Output the [X, Y] coordinate of the center of the cell containing the given text.  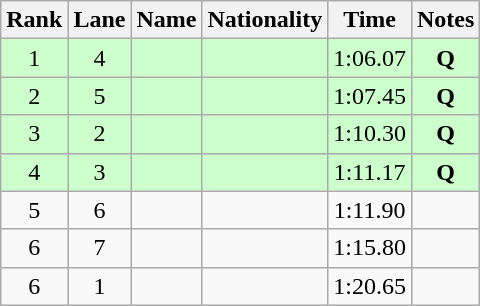
Notes [445, 20]
Nationality [265, 20]
1:11.17 [370, 172]
1:07.45 [370, 96]
1:06.07 [370, 58]
Time [370, 20]
1:11.90 [370, 210]
Lane [100, 20]
1:10.30 [370, 134]
Rank [34, 20]
1:20.65 [370, 286]
Name [166, 20]
1:15.80 [370, 248]
7 [100, 248]
